Output the (X, Y) coordinate of the center of the cell containing the given text.  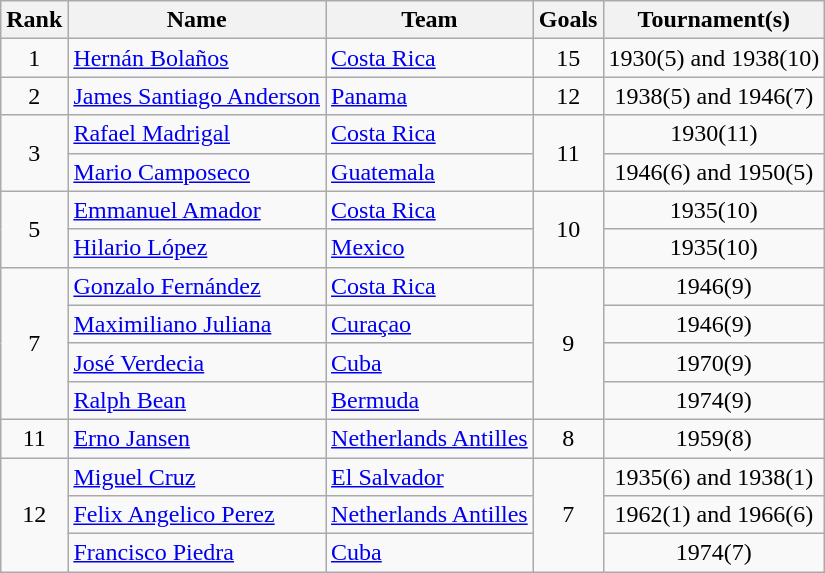
8 (568, 438)
1970(9) (714, 362)
1946(6) and 1950(5) (714, 172)
Rafael Madrigal (197, 134)
Tournament(s) (714, 20)
1959(8) (714, 438)
10 (568, 229)
9 (568, 343)
1974(9) (714, 400)
15 (568, 58)
Miguel Cruz (197, 477)
Guatemala (430, 172)
Emmanuel Amador (197, 210)
Panama (430, 96)
Goals (568, 20)
José Verdecia (197, 362)
1962(1) and 1966(6) (714, 515)
5 (34, 229)
Francisco Piedra (197, 553)
Rank (34, 20)
Mexico (430, 248)
James Santiago Anderson (197, 96)
3 (34, 153)
Ralph Bean (197, 400)
Maximiliano Juliana (197, 324)
El Salvador (430, 477)
Felix Angelico Perez (197, 515)
Name (197, 20)
Hilario López (197, 248)
Hernán Bolaños (197, 58)
Team (430, 20)
1930(11) (714, 134)
Bermuda (430, 400)
Curaçao (430, 324)
1 (34, 58)
Gonzalo Fernández (197, 286)
2 (34, 96)
Mario Camposeco (197, 172)
1974(7) (714, 553)
1930(5) and 1938(10) (714, 58)
1938(5) and 1946(7) (714, 96)
Erno Jansen (197, 438)
1935(6) and 1938(1) (714, 477)
